For the text-containing cell, return its midpoint in (X, Y) coordinate format. 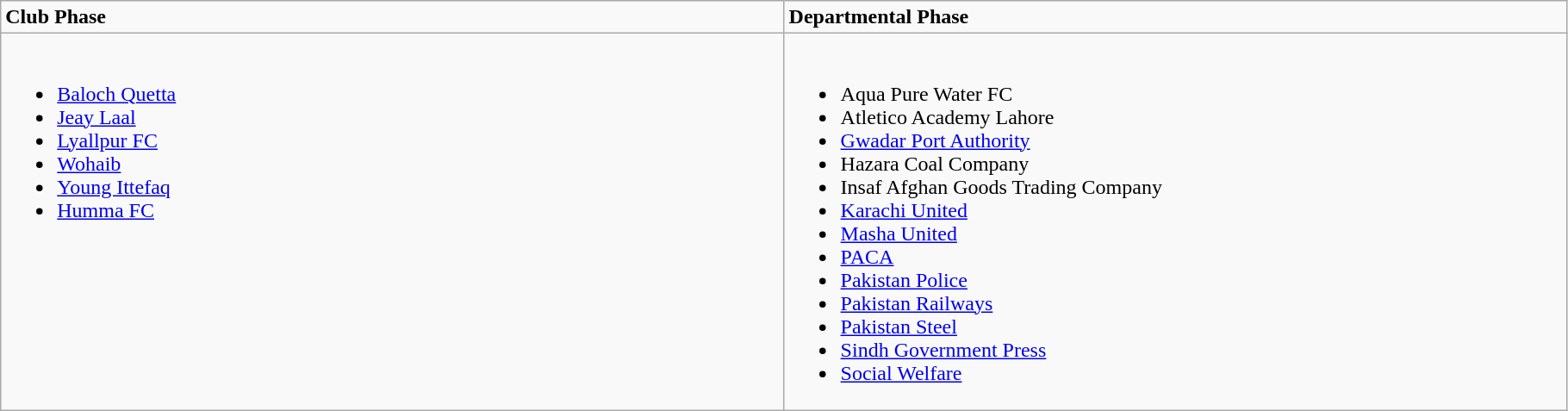
Baloch QuettaJeay LaalLyallpur FCWohaibYoung IttefaqHumma FC (393, 222)
Club Phase (393, 17)
Departmental Phase (1175, 17)
